For the text-containing cell, return its midpoint in [x, y] coordinate format. 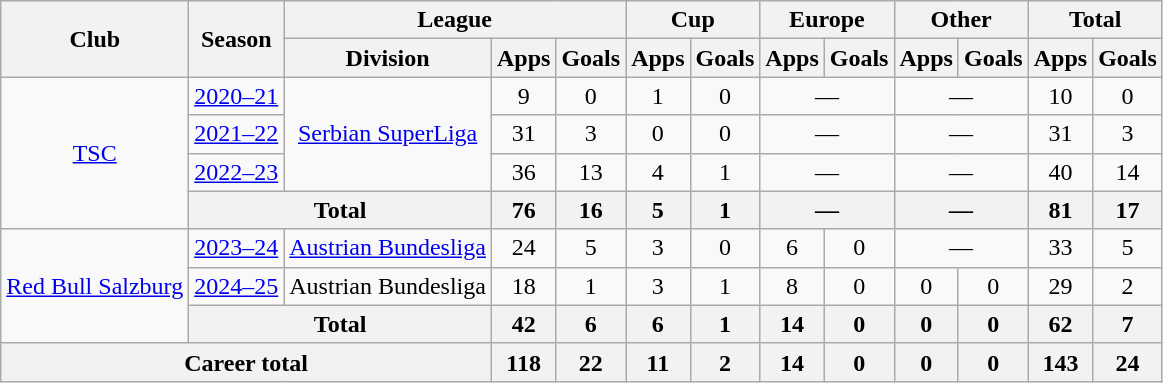
7 [1128, 324]
Red Bull Salzburg [95, 286]
2022–23 [236, 172]
36 [523, 172]
4 [658, 172]
2023–24 [236, 248]
9 [523, 96]
76 [523, 210]
Other [961, 20]
11 [658, 362]
2020–21 [236, 96]
40 [1060, 172]
33 [1060, 248]
2024–25 [236, 286]
42 [523, 324]
8 [792, 286]
29 [1060, 286]
81 [1060, 210]
13 [591, 172]
118 [523, 362]
16 [591, 210]
143 [1060, 362]
Cup [693, 20]
Division [388, 58]
Club [95, 39]
Season [236, 39]
18 [523, 286]
League [455, 20]
Career total [246, 362]
2021–22 [236, 134]
Serbian SuperLiga [388, 134]
10 [1060, 96]
17 [1128, 210]
TSC [95, 153]
Europe [827, 20]
22 [591, 362]
62 [1060, 324]
